Pinpoint the cell where the given text exists, returning its (x, y) midpoint coordinate. 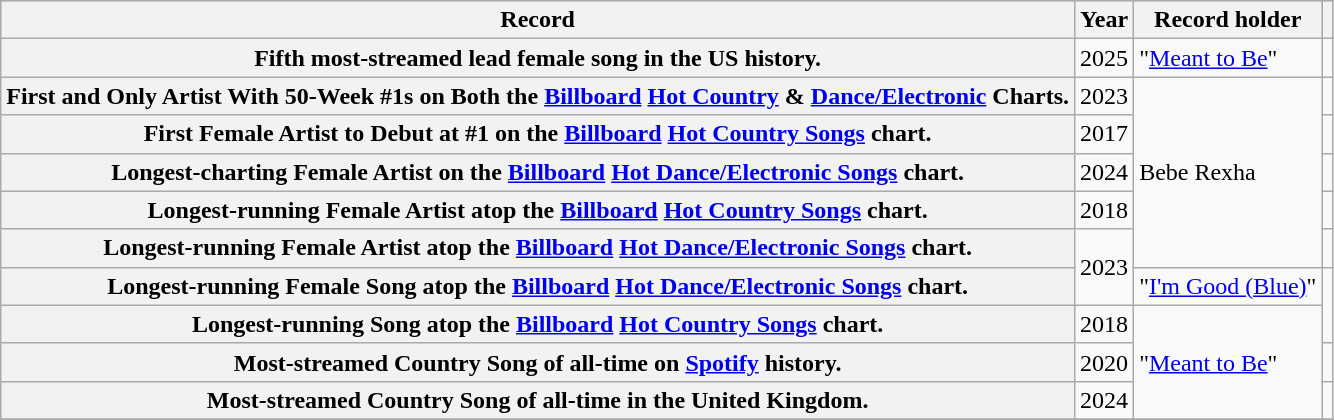
Fifth most-streamed lead female song in the US history. (538, 58)
Longest-running Female Artist atop the Billboard Hot Dance/Electronic Songs chart. (538, 248)
Longest-running Female Song atop the Billboard Hot Dance/Electronic Songs chart. (538, 286)
2025 (1104, 58)
Year (1104, 20)
Record holder (1228, 20)
Record (538, 20)
Bebe Rexha (1228, 172)
"I'm Good (Blue)" (1228, 286)
Longest-running Song atop the Billboard Hot Country Songs chart. (538, 324)
First and Only Artist With 50-Week #1s on Both the Billboard Hot Country & Dance/Electronic Charts. (538, 96)
First Female Artist to Debut at #1 on the Billboard Hot Country Songs chart. (538, 134)
Most-streamed Country Song of all-time on Spotify history. (538, 362)
2020 (1104, 362)
Longest-charting Female Artist on the Billboard Hot Dance/Electronic Songs chart. (538, 172)
Most-streamed Country Song of all-time in the United Kingdom. (538, 400)
2017 (1104, 134)
Longest-running Female Artist atop the Billboard Hot Country Songs chart. (538, 210)
